Determine the [x, y] coordinate at the center of the cell enclosing the given text.  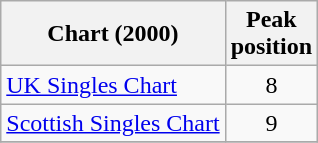
9 [271, 123]
Chart (2000) [113, 34]
Scottish Singles Chart [113, 123]
Peakposition [271, 34]
UK Singles Chart [113, 85]
8 [271, 85]
